Output the (X, Y) coordinate of the center of the cell containing the given text.  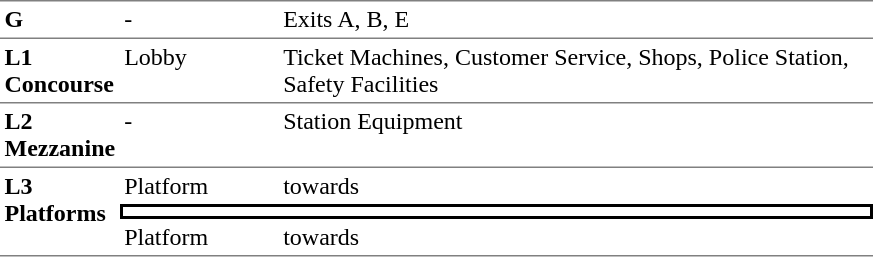
Ticket Machines, Customer Service, Shops, Police Station, Safety Facilities (576, 71)
Exits A, B, E (576, 19)
Lobby (200, 71)
Station Equipment (576, 136)
G (60, 19)
L3Platforms (60, 212)
L1Concourse (60, 71)
L2Mezzanine (60, 136)
